Identify which cell holds the provided text, then report its (x, y) central coordinate. 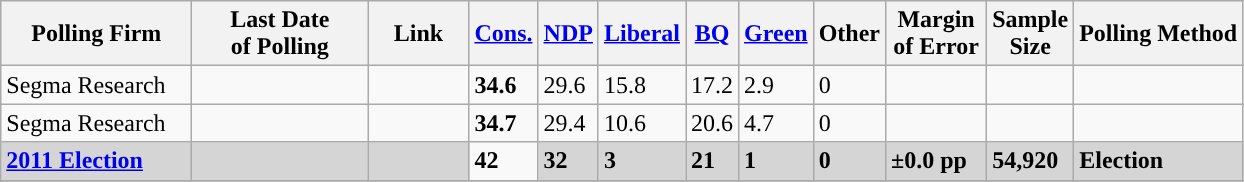
Marginof Error (936, 34)
Link (418, 34)
Other (849, 34)
21 (712, 161)
SampleSize (1030, 34)
2.9 (776, 85)
34.6 (504, 85)
1 (776, 161)
3 (642, 161)
Election (1158, 161)
4.7 (776, 123)
Last Dateof Polling (280, 34)
20.6 (712, 123)
29.6 (568, 85)
32 (568, 161)
17.2 (712, 85)
42 (504, 161)
±0.0 pp (936, 161)
15.8 (642, 85)
29.4 (568, 123)
2011 Election (96, 161)
34.7 (504, 123)
Polling Firm (96, 34)
54,920 (1030, 161)
Liberal (642, 34)
BQ (712, 34)
NDP (568, 34)
10.6 (642, 123)
Green (776, 34)
Cons. (504, 34)
Polling Method (1158, 34)
